Pinpoint the cell where the given text exists, returning its (x, y) midpoint coordinate. 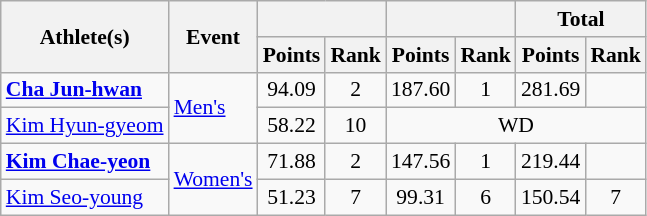
Total (581, 19)
Kim Hyun-gyeom (85, 126)
71.88 (292, 162)
58.22 (292, 126)
51.23 (292, 197)
219.44 (550, 162)
99.31 (420, 197)
94.09 (292, 90)
Event (214, 36)
Kim Chae-yeon (85, 162)
Athlete(s) (85, 36)
6 (486, 197)
147.56 (420, 162)
187.60 (420, 90)
281.69 (550, 90)
Men's (214, 108)
150.54 (550, 197)
Kim Seo-young (85, 197)
10 (356, 126)
Women's (214, 180)
Cha Jun-hwan (85, 90)
WD (516, 126)
